Return the (x, y) coordinate for the center point of the cell that contains the specified text.  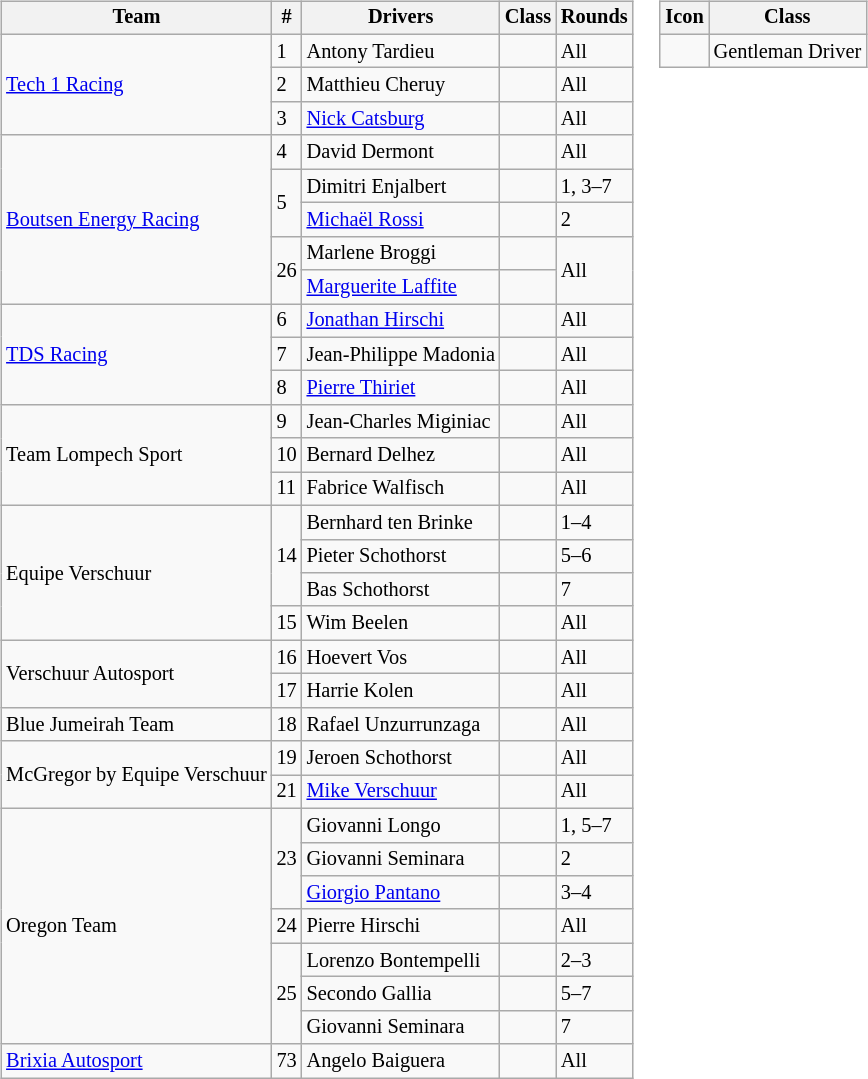
Antony Tardieu (401, 51)
Boutsen Energy Racing (136, 219)
15 (287, 623)
Brixia Autosport (136, 1061)
1, 3–7 (594, 186)
Blue Jumeirah Team (136, 724)
Giovanni Longo (401, 825)
10 (287, 455)
6 (287, 321)
11 (287, 489)
Verschuur Autosport (136, 674)
Gentleman Driver (788, 51)
Jean-Philippe Madonia (401, 354)
1–4 (594, 522)
17 (287, 691)
25 (287, 994)
14 (287, 556)
Bernard Delhez (401, 455)
Matthieu Cheruy (401, 85)
# (287, 18)
8 (287, 388)
4 (287, 152)
19 (287, 758)
23 (287, 858)
3 (287, 119)
Rounds (594, 18)
Rafael Unzurrunzaga (401, 724)
Pieter Schothorst (401, 556)
Bernhard ten Brinke (401, 522)
1 (287, 51)
24 (287, 926)
Jonathan Hirschi (401, 321)
Bas Schothorst (401, 590)
Jean-Charles Miginiac (401, 422)
3–4 (594, 893)
5–6 (594, 556)
Harrie Kolen (401, 691)
Icon (684, 18)
Lorenzo Bontempelli (401, 960)
73 (287, 1061)
2–3 (594, 960)
Hoevert Vos (401, 657)
5 (287, 202)
Mike Verschuur (401, 792)
9 (287, 422)
Dimitri Enjalbert (401, 186)
Marguerite Laffite (401, 287)
21 (287, 792)
Secondo Gallia (401, 994)
26 (287, 270)
McGregor by Equipe Verschuur (136, 774)
TDS Racing (136, 354)
Nick Catsburg (401, 119)
16 (287, 657)
18 (287, 724)
Equipe Verschuur (136, 572)
5–7 (594, 994)
Giorgio Pantano (401, 893)
David Dermont (401, 152)
Team (136, 18)
Marlene Broggi (401, 253)
Oregon Team (136, 926)
Jeroen Schothorst (401, 758)
Michaël Rossi (401, 220)
Wim Beelen (401, 623)
Angelo Baiguera (401, 1061)
Fabrice Walfisch (401, 489)
Drivers (401, 18)
Pierre Hirschi (401, 926)
Pierre Thiriet (401, 388)
1, 5–7 (594, 825)
Tech 1 Racing (136, 84)
Team Lompech Sport (136, 456)
